Provide the (x, y) coordinate of the cell's center where the given text is located.  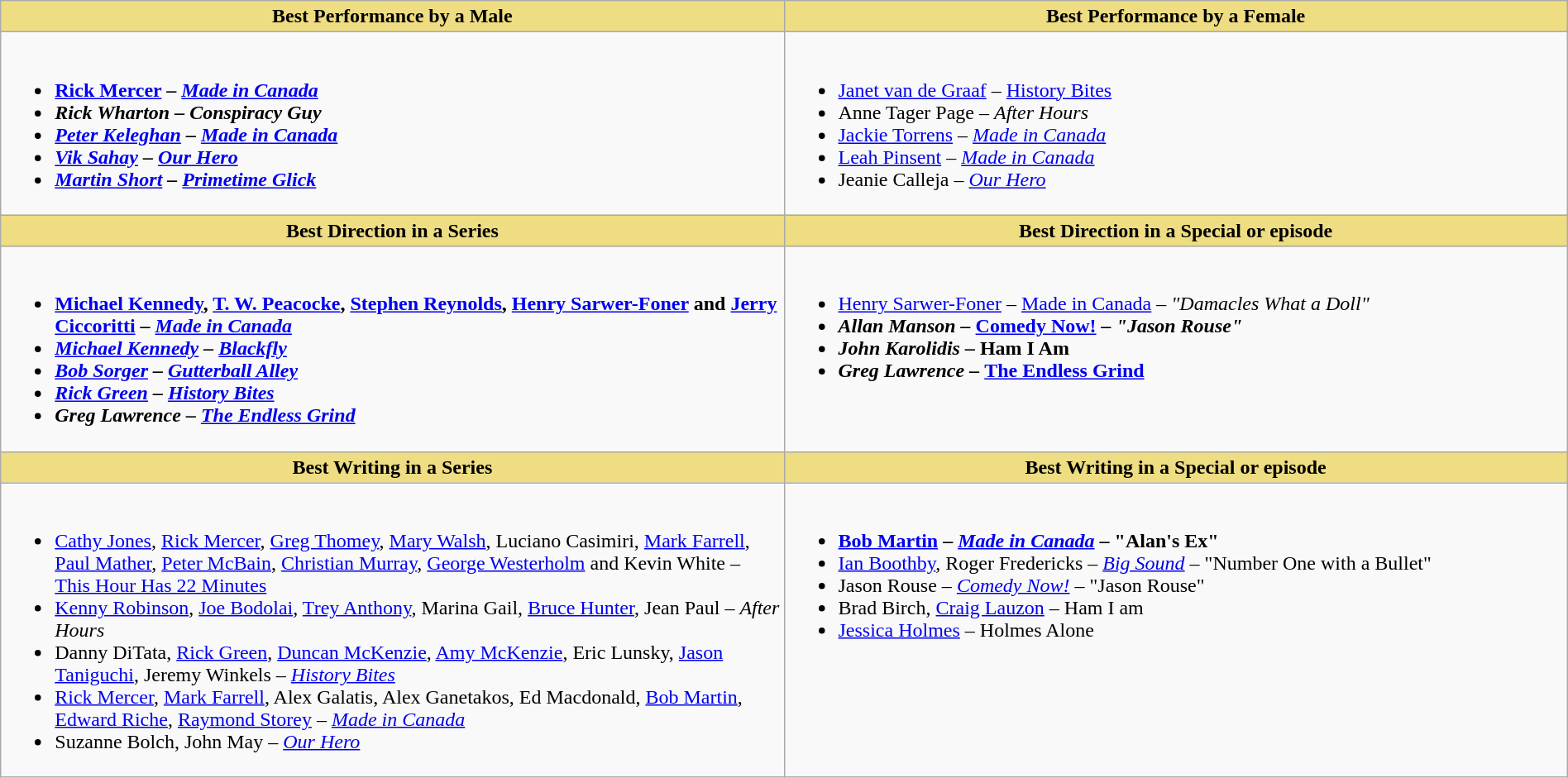
Best Direction in a Series (392, 231)
Best Writing in a Series (392, 467)
Janet van de Graaf – History BitesAnne Tager Page – After HoursJackie Torrens – Made in CanadaLeah Pinsent – Made in CanadaJeanie Calleja – Our Hero (1176, 124)
Best Direction in a Special or episode (1176, 231)
Best Performance by a Male (392, 17)
Rick Mercer – Made in CanadaRick Wharton – Conspiracy GuyPeter Keleghan – Made in CanadaVik Sahay – Our HeroMartin Short – Primetime Glick (392, 124)
Best Writing in a Special or episode (1176, 467)
Best Performance by a Female (1176, 17)
